Search for the cell housing the specified text and yield its (X, Y) center coordinate. 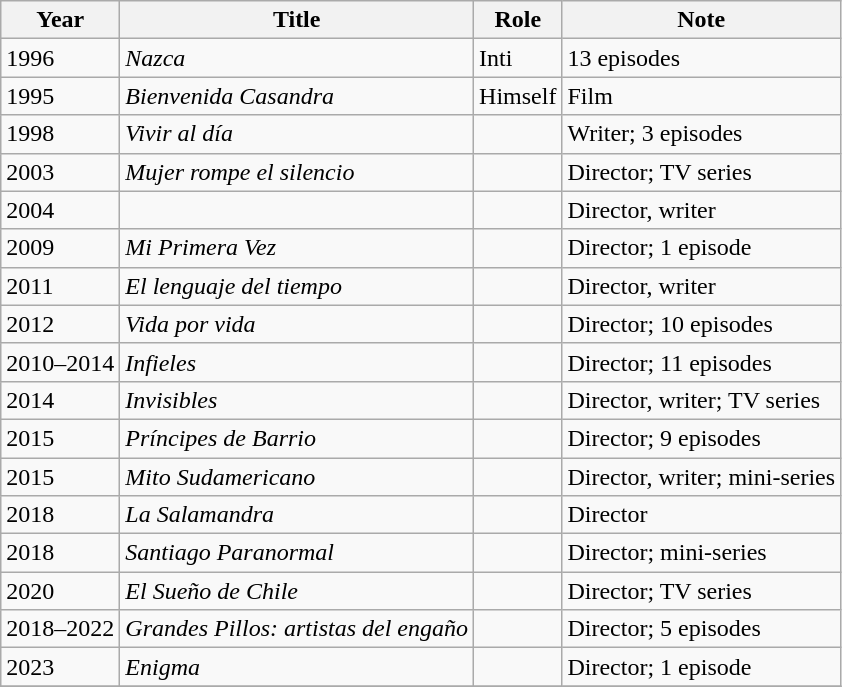
13 episodes (702, 58)
Director; 5 episodes (702, 629)
1996 (60, 58)
2018–2022 (60, 629)
Enigma (297, 667)
Note (702, 20)
2009 (60, 248)
Invisibles (297, 400)
2014 (60, 400)
El Sueño de Chile (297, 591)
La Salamandra (297, 515)
Director; 11 episodes (702, 362)
Role (518, 20)
Director, writer; mini-series (702, 477)
1998 (60, 134)
Director; 10 episodes (702, 324)
Director; 9 episodes (702, 438)
Writer; 3 episodes (702, 134)
Vivir al día (297, 134)
Bienvenida Casandra (297, 96)
Director; mini-series (702, 553)
2010–2014 (60, 362)
Mujer rompe el silencio (297, 172)
2011 (60, 286)
1995 (60, 96)
Title (297, 20)
Inti (518, 58)
Himself (518, 96)
2023 (60, 667)
Director, writer; TV series (702, 400)
Year (60, 20)
Príncipes de Barrio (297, 438)
2012 (60, 324)
Mi Primera Vez (297, 248)
Director (702, 515)
Grandes Pillos: artistas del engaño (297, 629)
2003 (60, 172)
2004 (60, 210)
Vida por vida (297, 324)
Mito Sudamericano (297, 477)
Infieles (297, 362)
Nazca (297, 58)
Film (702, 96)
Santiago Paranormal (297, 553)
2020 (60, 591)
El lenguaje del tiempo (297, 286)
